Scan for the cell matching the given text and deliver its [x, y] coordinate at center. 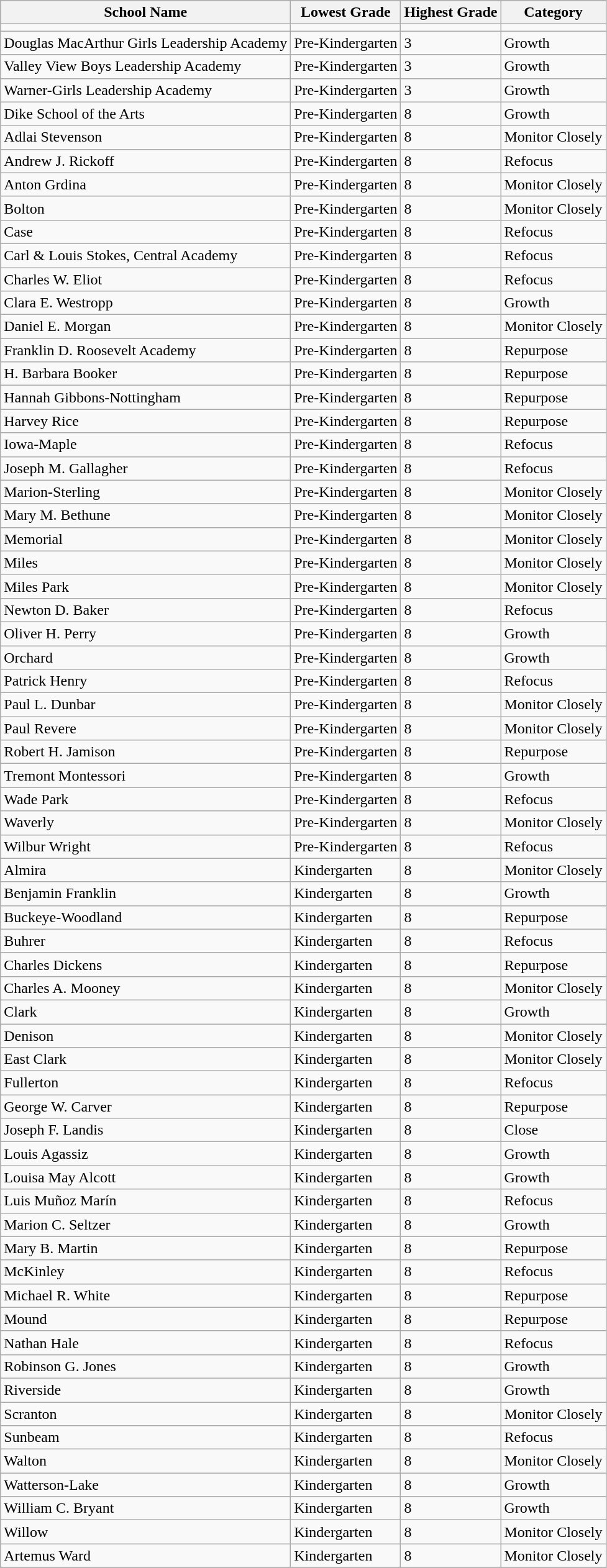
McKinley [145, 1272]
Denison [145, 1035]
Douglas MacArthur Girls Leadership Academy [145, 43]
Watterson-Lake [145, 1485]
Charles Dickens [145, 964]
Willow [145, 1532]
Iowa-Maple [145, 445]
Dike School of the Arts [145, 114]
Warner-Girls Leadership Academy [145, 90]
Lowest Grade [345, 12]
Mary M. Bethune [145, 515]
Waverly [145, 823]
Louisa May Alcott [145, 1177]
Joseph M. Gallagher [145, 468]
Oliver H. Perry [145, 633]
Franklin D. Roosevelt Academy [145, 350]
Carl & Louis Stokes, Central Academy [145, 255]
Harvey Rice [145, 421]
Newton D. Baker [145, 610]
Marion C. Seltzer [145, 1225]
George W. Carver [145, 1107]
Orchard [145, 658]
Andrew J. Rickoff [145, 161]
Close [553, 1130]
Adlai Stevenson [145, 137]
William C. Bryant [145, 1508]
Bolton [145, 208]
Joseph F. Landis [145, 1130]
Robinson G. Jones [145, 1366]
Wade Park [145, 799]
Buckeye-Woodland [145, 917]
Almira [145, 870]
Patrick Henry [145, 681]
Valley View Boys Leadership Academy [145, 66]
Anton Grdina [145, 184]
Riverside [145, 1390]
Mary B. Martin [145, 1248]
Robert H. Jamison [145, 752]
Tremont Montessori [145, 776]
Charles A. Mooney [145, 988]
Scranton [145, 1414]
Walton [145, 1461]
Highest Grade [451, 12]
Mound [145, 1319]
Miles Park [145, 586]
Hannah Gibbons-Nottingham [145, 397]
Category [553, 12]
Sunbeam [145, 1438]
Memorial [145, 539]
Marion-Sterling [145, 492]
Luis Muñoz Marín [145, 1201]
Clara E. Westropp [145, 303]
Buhrer [145, 941]
Louis Agassiz [145, 1154]
Clark [145, 1012]
Benjamin Franklin [145, 894]
Fullerton [145, 1083]
Miles [145, 563]
Nathan Hale [145, 1343]
Artemus Ward [145, 1556]
Charles W. Eliot [145, 279]
Wilbur Wright [145, 846]
School Name [145, 12]
Paul Revere [145, 728]
Daniel E. Morgan [145, 327]
Case [145, 232]
H. Barbara Booker [145, 374]
Michael R. White [145, 1295]
Paul L. Dunbar [145, 705]
East Clark [145, 1059]
